Pinpoint the cell where the given text exists, returning its [X, Y] midpoint coordinate. 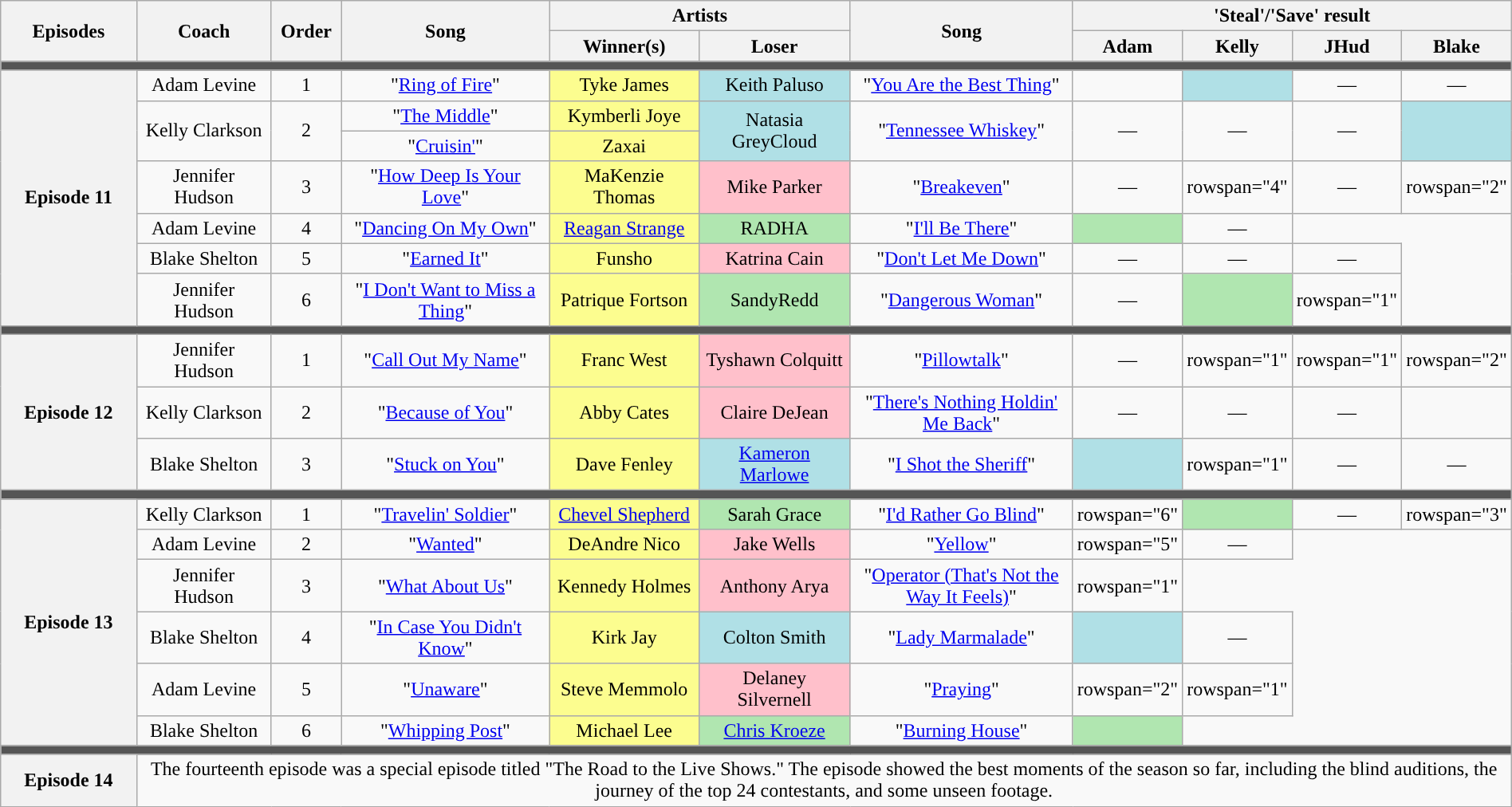
"Praying" [962, 689]
rowspan="4" [1238, 187]
Tyshawn Colquitt [774, 360]
Claire DeJean [774, 411]
"Unaware" [445, 689]
'Steal'/'Save' result [1292, 16]
"I'll Be There" [962, 228]
"Dangerous Woman" [962, 300]
"The Middle" [445, 116]
Abby Cates [624, 411]
"There's Nothing Holdin' Me Back" [962, 411]
Zaxai [624, 146]
JHud [1347, 46]
"Call Out My Name" [445, 360]
"Burning House" [962, 730]
Katrina Cain [774, 258]
Kennedy Holmes [624, 585]
Reagan Strange [624, 228]
Delaney Silvernell [774, 689]
"Because of You" [445, 411]
"I Shot the Sheriff" [962, 464]
"I'd Rather Go Blind" [962, 514]
Episodes [69, 31]
rowspan="5" [1128, 545]
Steve Memmolo [624, 689]
Natasia GreyCloud [774, 131]
Tyke James [624, 85]
"What About Us" [445, 585]
"Dancing On My Own" [445, 228]
Coach [204, 31]
Franc West [624, 360]
"Cruisin'" [445, 146]
Patrique Fortson [624, 300]
"Wanted" [445, 545]
Kelly [1238, 46]
MaKenzie Thomas [624, 187]
"Whipping Post" [445, 730]
Dave Fenley [624, 464]
Jake Wells [774, 545]
Episode 11 [69, 198]
Loser [774, 46]
rowspan="6" [1128, 514]
"I Don't Want to Miss a Thing" [445, 300]
"Travelin' Soldier" [445, 514]
Episode 14 [69, 780]
Adam [1128, 46]
"How Deep Is Your Love" [445, 187]
"Lady Marmalade" [962, 638]
Colton Smith [774, 638]
Chris Kroeze [774, 730]
Kirk Jay [624, 638]
Mike Parker [774, 187]
Kameron Marlowe [774, 464]
SandyRedd [774, 300]
"Yellow" [962, 545]
Chevel Shepherd [624, 514]
Funsho [624, 258]
"Don't Let Me Down" [962, 258]
Michael Lee [624, 730]
Order [306, 31]
Kymberli Joye [624, 116]
Sarah Grace [774, 514]
"Pillowtalk" [962, 360]
RADHA [774, 228]
Episode 13 [69, 622]
"In Case You Didn't Know" [445, 638]
"Ring of Fire" [445, 85]
Keith Paluso [774, 85]
Anthony Arya [774, 585]
Artists [700, 16]
rowspan="3" [1457, 514]
"Stuck on You" [445, 464]
Winner(s) [624, 46]
"You Are the Best Thing" [962, 85]
"Operator (That's Not the Way It Feels)" [962, 585]
"Tennessee Whiskey" [962, 131]
"Breakeven" [962, 187]
DeAndre Nico [624, 545]
"Earned It" [445, 258]
Episode 12 [69, 411]
Blake [1457, 46]
